Pinpoint the cell where the given text exists, returning its [x, y] midpoint coordinate. 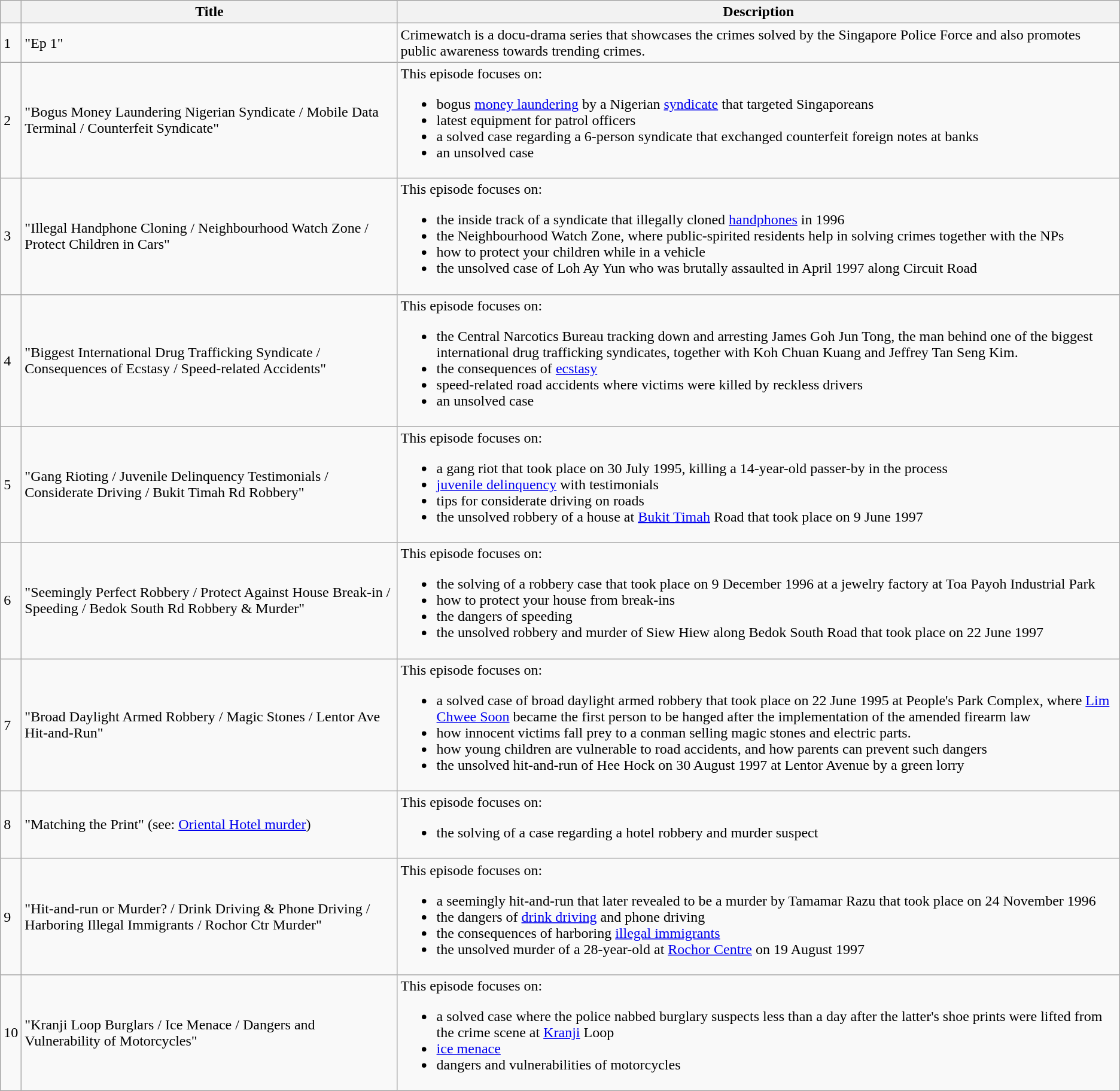
"Seemingly Perfect Robbery / Protect Against House Break-in / Speeding / Bedok South Rd Robbery & Murder" [209, 601]
10 [11, 1032]
"Bogus Money Laundering Nigerian Syndicate / Mobile Data Terminal / Counterfeit Syndicate" [209, 120]
8 [11, 824]
"Ep 1" [209, 43]
7 [11, 725]
This episode focuses on:the solving of a case regarding a hotel robbery and murder suspect [759, 824]
5 [11, 484]
6 [11, 601]
"Broad Daylight Armed Robbery / Magic Stones / Lentor Ave Hit-and-Run" [209, 725]
"Biggest International Drug Trafficking Syndicate / Consequences of Ecstasy / Speed-related Accidents" [209, 360]
Description [759, 12]
1 [11, 43]
3 [11, 236]
Title [209, 12]
"Kranji Loop Burglars / Ice Menace / Dangers and Vulnerability of Motorcycles" [209, 1032]
"Matching the Print" (see: Oriental Hotel murder) [209, 824]
"Gang Rioting / Juvenile Delinquency Testimonials / Considerate Driving / Bukit Timah Rd Robbery" [209, 484]
"Hit-and-run or Murder? / Drink Driving & Phone Driving / Harboring Illegal Immigrants / Rochor Ctr Murder" [209, 916]
"Illegal Handphone Cloning / Neighbourhood Watch Zone / Protect Children in Cars" [209, 236]
2 [11, 120]
9 [11, 916]
4 [11, 360]
